Capture the cell that displays the provided text and extract its [x, y] central coordinate. 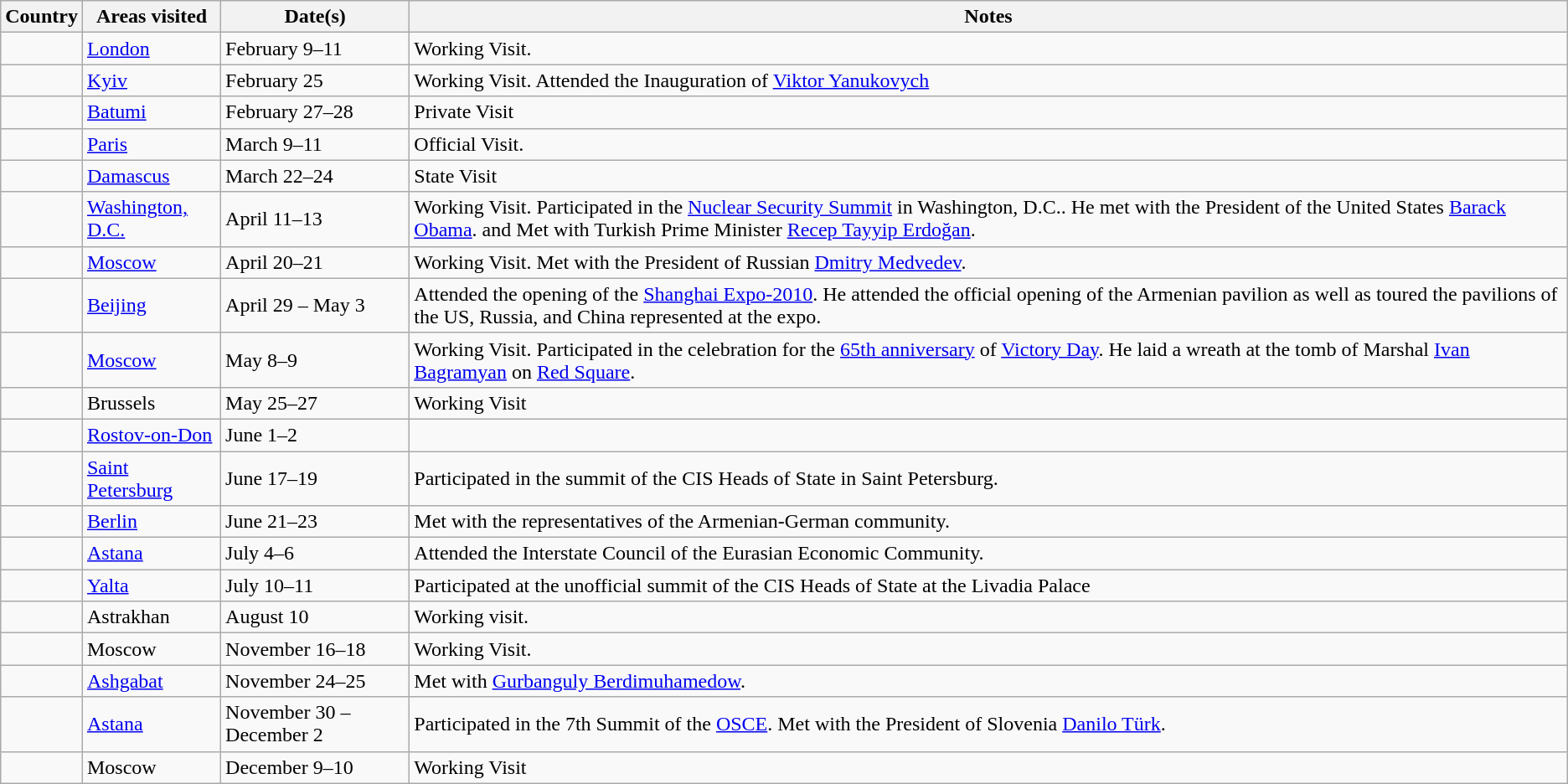
Working visit. [988, 617]
April 29 – May 3 [315, 305]
Berlin [151, 522]
November 16–18 [315, 649]
February 25 [315, 80]
Country [42, 17]
March 9–11 [315, 144]
Participated in the 7th Summit of the OSCE. Met with the President of Slovenia Danilo Türk. [988, 724]
March 22–24 [315, 176]
Saint Petersburg [151, 477]
Participated at the unofficial summit of the CIS Heads of State at the Livadia Palace [988, 585]
Washington, D.C. [151, 219]
April 11–13 [315, 219]
June 21–23 [315, 522]
Working Visit. Met with the President of Russian Dmitry Medvedev. [988, 262]
State Visit [988, 176]
November 24–25 [315, 681]
Notes [988, 17]
Beijing [151, 305]
June 1–2 [315, 435]
July 10–11 [315, 585]
June 17–19 [315, 477]
July 4–6 [315, 554]
Areas visited [151, 17]
November 30 – December 2 [315, 724]
Paris [151, 144]
Astrakhan [151, 617]
Working Visit. Attended the Inauguration of Viktor Yanukovych [988, 80]
Batumi [151, 112]
Kyiv [151, 80]
April 20–21 [315, 262]
Met with the representatives of the Armenian-German community. [988, 522]
February 9–11 [315, 49]
Brussels [151, 403]
Rostov-on-Don [151, 435]
London [151, 49]
Private Visit [988, 112]
May 25–27 [315, 403]
Attended the Interstate Council of the Eurasian Economic Community. [988, 554]
May 8–9 [315, 360]
Damascus [151, 176]
Ashgabat [151, 681]
Official Visit. [988, 144]
Date(s) [315, 17]
February 27–28 [315, 112]
Yalta [151, 585]
Met with Gurbanguly Berdimuhamedow. [988, 681]
August 10 [315, 617]
December 9–10 [315, 767]
Participated in the summit of the CIS Heads of State in Saint Petersburg. [988, 477]
